For the text-containing cell, return its midpoint in (X, Y) coordinate format. 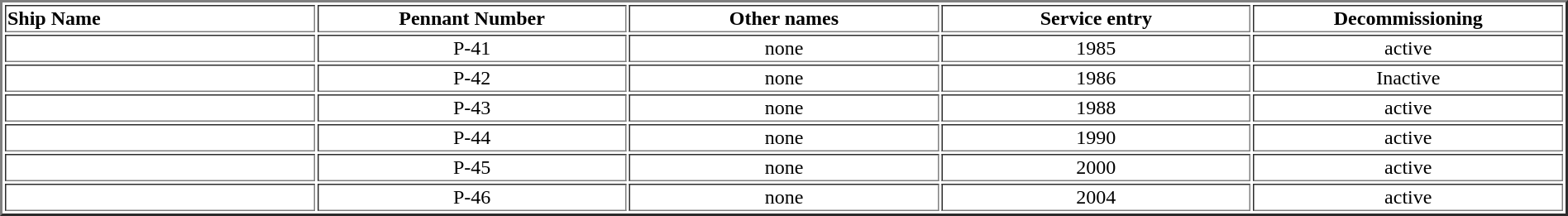
2004 (1096, 197)
P-46 (471, 197)
Inactive (1408, 78)
Pennant Number (471, 18)
P-42 (471, 78)
P-43 (471, 108)
1988 (1096, 108)
1990 (1096, 137)
1985 (1096, 48)
1986 (1096, 78)
P-44 (471, 137)
P-41 (471, 48)
Other names (784, 18)
Decommissioning (1408, 18)
P-45 (471, 167)
2000 (1096, 167)
Ship Name (160, 18)
Service entry (1096, 18)
